Pinpoint the cell where the given text exists, returning its (x, y) midpoint coordinate. 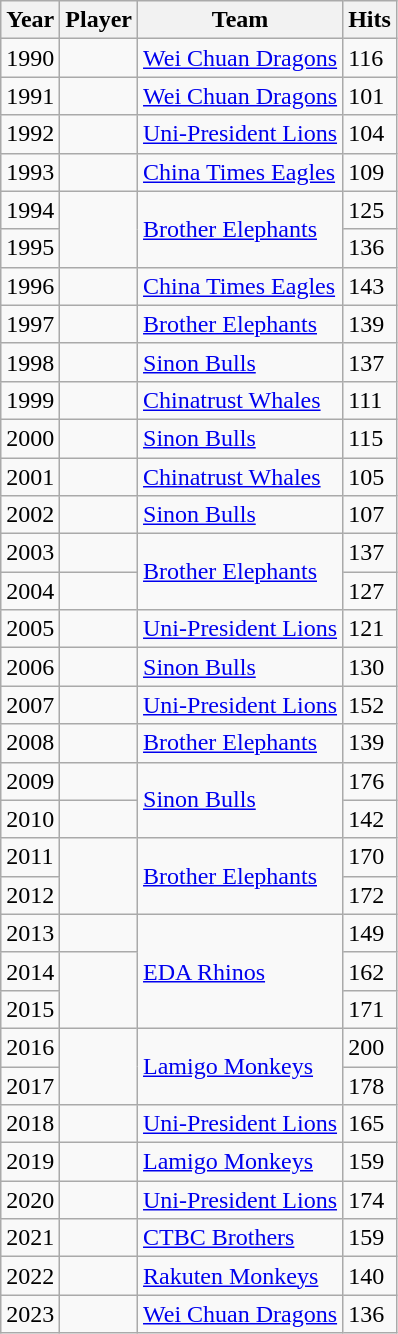
2007 (30, 705)
130 (370, 667)
162 (370, 971)
2013 (30, 933)
101 (370, 96)
2002 (30, 515)
2012 (30, 895)
Player (99, 20)
170 (370, 857)
105 (370, 477)
CTBC Brothers (240, 1238)
178 (370, 1085)
2019 (30, 1162)
1996 (30, 286)
Hits (370, 20)
142 (370, 819)
174 (370, 1200)
171 (370, 1009)
1993 (30, 172)
107 (370, 515)
1995 (30, 248)
Team (240, 20)
2014 (30, 971)
2011 (30, 857)
1997 (30, 324)
1999 (30, 400)
109 (370, 172)
2017 (30, 1085)
2006 (30, 667)
2008 (30, 743)
2015 (30, 1009)
125 (370, 210)
2023 (30, 1314)
2005 (30, 629)
127 (370, 591)
2001 (30, 477)
2020 (30, 1200)
200 (370, 1047)
152 (370, 705)
121 (370, 629)
2018 (30, 1124)
2004 (30, 591)
2021 (30, 1238)
2016 (30, 1047)
1991 (30, 96)
EDA Rhinos (240, 971)
111 (370, 400)
2000 (30, 438)
176 (370, 781)
2009 (30, 781)
1998 (30, 362)
2022 (30, 1276)
143 (370, 286)
115 (370, 438)
104 (370, 134)
1994 (30, 210)
165 (370, 1124)
149 (370, 933)
Rakuten Monkeys (240, 1276)
1992 (30, 134)
2010 (30, 819)
Year (30, 20)
1990 (30, 58)
140 (370, 1276)
116 (370, 58)
2003 (30, 553)
172 (370, 895)
